Search for the cell housing the specified text and yield its [x, y] center coordinate. 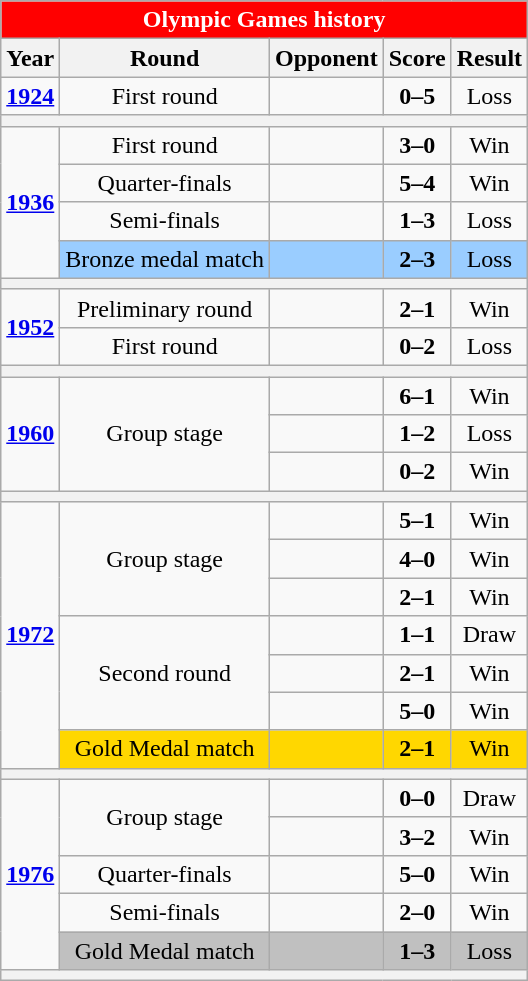
2–0 [417, 912]
3–2 [417, 836]
5–1 [417, 521]
Score [417, 58]
2–3 [417, 259]
4–0 [417, 559]
6–1 [417, 395]
1960 [30, 433]
0–0 [417, 798]
Bronze medal match [165, 259]
Result [489, 58]
0–5 [417, 96]
1924 [30, 96]
Second round [165, 673]
5–4 [417, 183]
1972 [30, 635]
1936 [30, 202]
Year [30, 58]
Opponent [326, 58]
1–1 [417, 635]
Round [165, 58]
Preliminary round [165, 308]
3–0 [417, 145]
1976 [30, 874]
1–2 [417, 434]
1952 [30, 327]
Olympic Games history [264, 20]
